Find where the given text appears and provide that cell's center as (x, y) coordinate. 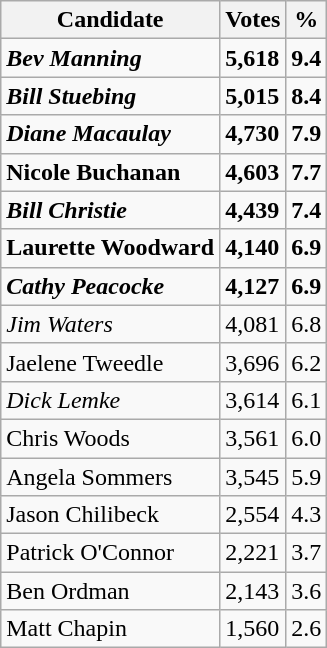
3,545 (253, 477)
8.4 (306, 96)
Dick Lemke (110, 400)
5,618 (253, 58)
Bill Christie (110, 210)
Diane Macaulay (110, 134)
Votes (253, 20)
3.7 (306, 553)
Candidate (110, 20)
Angela Sommers (110, 477)
4,140 (253, 248)
4,081 (253, 324)
1,560 (253, 629)
9.4 (306, 58)
Laurette Woodward (110, 248)
4,439 (253, 210)
Bill Stuebing (110, 96)
Chris Woods (110, 438)
2,221 (253, 553)
2,143 (253, 591)
Nicole Buchanan (110, 172)
7.4 (306, 210)
Jim Waters (110, 324)
7.7 (306, 172)
% (306, 20)
Cathy Peacocke (110, 286)
2.6 (306, 629)
5.9 (306, 477)
3,696 (253, 362)
Matt Chapin (110, 629)
6.1 (306, 400)
Patrick O'Connor (110, 553)
6.0 (306, 438)
4,127 (253, 286)
7.9 (306, 134)
Ben Ordman (110, 591)
4.3 (306, 515)
2,554 (253, 515)
4,730 (253, 134)
3.6 (306, 591)
6.8 (306, 324)
Jaelene Tweedle (110, 362)
5,015 (253, 96)
3,614 (253, 400)
Bev Manning (110, 58)
3,561 (253, 438)
Jason Chilibeck (110, 515)
4,603 (253, 172)
6.2 (306, 362)
